Scan for the cell matching the given text and deliver its [X, Y] coordinate at center. 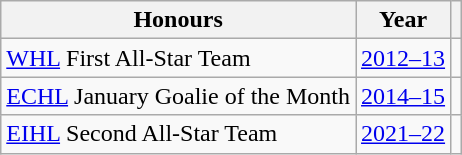
WHL First All-Star Team [178, 58]
2014–15 [404, 96]
2021–22 [404, 134]
EIHL Second All-Star Team [178, 134]
Honours [178, 20]
Year [404, 20]
2012–13 [404, 58]
ECHL January Goalie of the Month [178, 96]
